Detect which cell encompasses the target text, then output its [x, y] center coordinate. 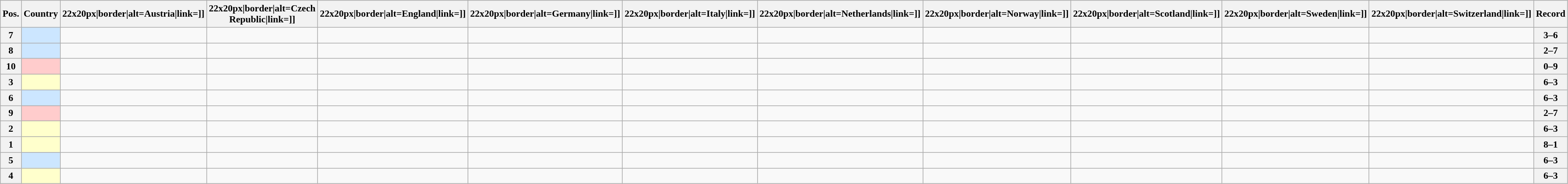
Country [41, 14]
22x20px|border|alt=Czech Republic|link=]] [262, 14]
1 [11, 145]
2 [11, 129]
9 [11, 113]
3 [11, 82]
5 [11, 160]
Record [1550, 14]
22x20px|border|alt=Switzerland|link=]] [1451, 14]
Pos. [11, 14]
4 [11, 176]
22x20px|border|alt=Scotland|link=]] [1146, 14]
8 [11, 51]
7 [11, 35]
22x20px|border|alt=Netherlands|link=]] [840, 14]
22x20px|border|alt=Sweden|link=]] [1295, 14]
22x20px|border|alt=England|link=]] [393, 14]
6 [11, 98]
22x20px|border|alt=Germany|link=]] [545, 14]
3–6 [1550, 35]
22x20px|border|alt=Italy|link=]] [689, 14]
10 [11, 67]
0–9 [1550, 67]
8–1 [1550, 145]
22x20px|border|alt=Norway|link=]] [997, 14]
22x20px|border|alt=Austria|link=]] [134, 14]
